Return [X, Y] of the center of cell containing provided text 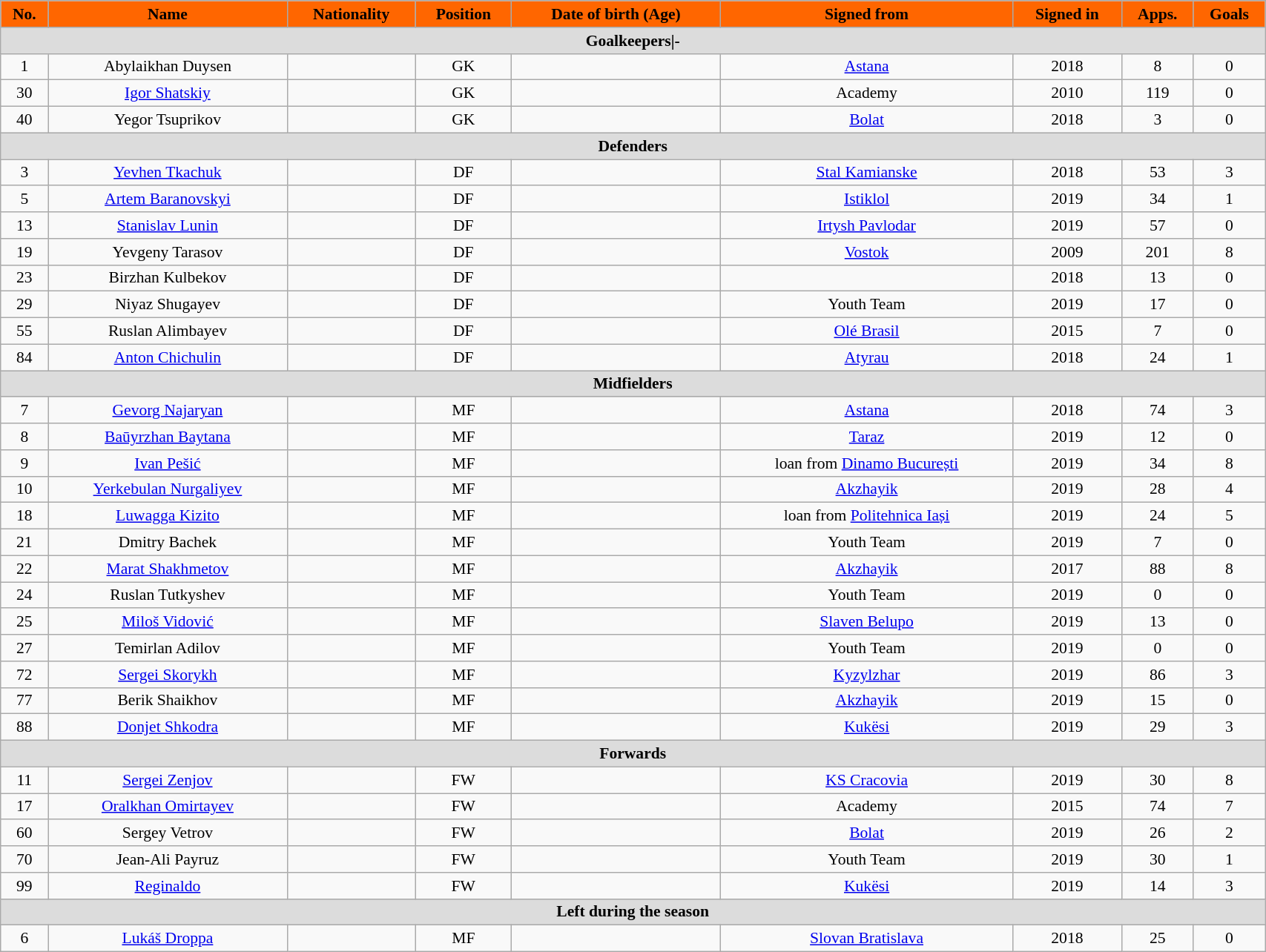
2 [1229, 833]
26 [1157, 833]
Gevorg Najaryan [168, 411]
Oralkhan Omirtayev [168, 807]
86 [1157, 675]
Ivan Pešić [168, 463]
Vostok [867, 252]
Dmitry Bachek [168, 543]
84 [24, 357]
Yegor Tsuprikov [168, 120]
9 [24, 463]
Baūyrzhan Baytana [168, 437]
No. [24, 14]
Ruslan Tutkyshev [168, 595]
Taraz [867, 437]
21 [24, 543]
53 [1157, 173]
loan from Politehnica Iași [867, 516]
18 [24, 516]
57 [1157, 225]
4 [1229, 489]
Berik Shaikhov [168, 701]
Olé Brasil [867, 331]
Goalkeepers|- [633, 41]
KS Cracovia [867, 780]
119 [1157, 93]
Istiklol [867, 199]
loan from Dinamo București [867, 463]
Stal Kamianske [867, 173]
Position [463, 14]
55 [24, 331]
99 [24, 886]
77 [24, 701]
14 [1157, 886]
15 [1157, 701]
Artem Baranovskyi [168, 199]
Marat Shakhmetov [168, 569]
201 [1157, 252]
27 [24, 648]
Reginaldo [168, 886]
Abylaikhan Duysen [168, 67]
11 [24, 780]
Sergei Skorykh [168, 675]
Stanislav Lunin [168, 225]
Signed from [867, 14]
Forwards [633, 754]
Donjet Shkodra [168, 727]
Defenders [633, 146]
2010 [1068, 93]
Anton Chichulin [168, 357]
Ruslan Alimbayev [168, 331]
60 [24, 833]
Sergey Vetrov [168, 833]
Miloš Vidović [168, 622]
72 [24, 675]
70 [24, 859]
Temirlan Adilov [168, 648]
Nationality [352, 14]
Signed in [1068, 14]
Name [168, 14]
Left during the season [633, 912]
Kyzylzhar [867, 675]
Atyrau [867, 357]
28 [1157, 489]
Irtysh Pavlodar [867, 225]
Birzhan Kulbekov [168, 278]
19 [24, 252]
Igor Shatskiy [168, 93]
Date of birth (Age) [616, 14]
Slaven Belupo [867, 622]
23 [24, 278]
Midfielders [633, 384]
Niyaz Shugayev [168, 305]
2009 [1068, 252]
40 [24, 120]
Apps. [1157, 14]
Luwagga Kizito [168, 516]
6 [24, 939]
22 [24, 569]
10 [24, 489]
Yerkebulan Nurgaliyev [168, 489]
Sergei Zenjov [168, 780]
Jean-Ali Payruz [168, 859]
12 [1157, 437]
Goals [1229, 14]
Slovan Bratislava [867, 939]
Lukáš Droppa [168, 939]
Yevhen Tkachuk [168, 173]
2017 [1068, 569]
Yevgeny Tarasov [168, 252]
